Return the (X, Y) coordinate for the center point of the cell that contains the specified text.  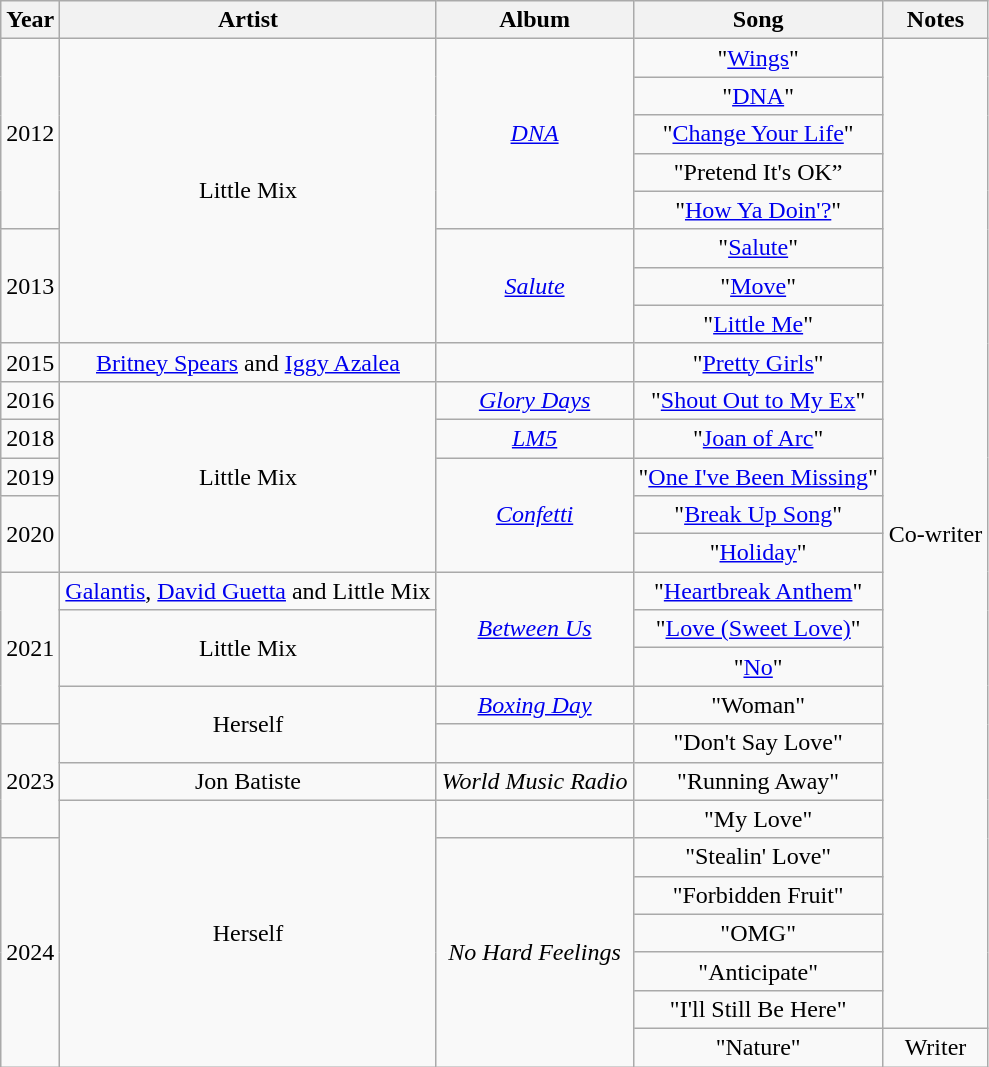
2015 (30, 362)
Between Us (534, 629)
"Heartbreak Anthem" (758, 591)
"Stealin' Love" (758, 857)
"Shout Out to My Ex" (758, 400)
"Pretend It's OK” (758, 172)
"My Love" (758, 819)
Year (30, 20)
"Pretty Girls" (758, 362)
Boxing Day (534, 705)
Album (534, 20)
"Don't Say Love" (758, 743)
2021 (30, 648)
2020 (30, 534)
Glory Days (534, 400)
"Wings" (758, 58)
"Love (Sweet Love)" (758, 629)
LM5 (534, 438)
Galantis, David Guetta and Little Mix (248, 591)
No Hard Feelings (534, 952)
"I'll Still Be Here" (758, 1009)
"Little Me" (758, 324)
"Woman" (758, 705)
World Music Radio (534, 781)
"Move" (758, 286)
Writer (935, 1047)
2024 (30, 952)
"Break Up Song" (758, 515)
Notes (935, 20)
Artist (248, 20)
Song (758, 20)
2018 (30, 438)
"OMG" (758, 933)
2013 (30, 286)
Confetti (534, 515)
Britney Spears and Iggy Azalea (248, 362)
Jon Batiste (248, 781)
"Running Away" (758, 781)
Salute (534, 286)
"Joan of Arc" (758, 438)
2016 (30, 400)
"Holiday" (758, 553)
2019 (30, 477)
"Nature" (758, 1047)
2012 (30, 134)
"One I've Been Missing" (758, 477)
2023 (30, 781)
"No" (758, 667)
"How Ya Doin'?" (758, 210)
"Forbidden Fruit" (758, 895)
Co-writer (935, 534)
"Anticipate" (758, 971)
"Change Your Life" (758, 134)
"DNA" (758, 96)
DNA (534, 134)
"Salute" (758, 248)
